Locate the cell with the specified text and output its (X, Y) center coordinate. 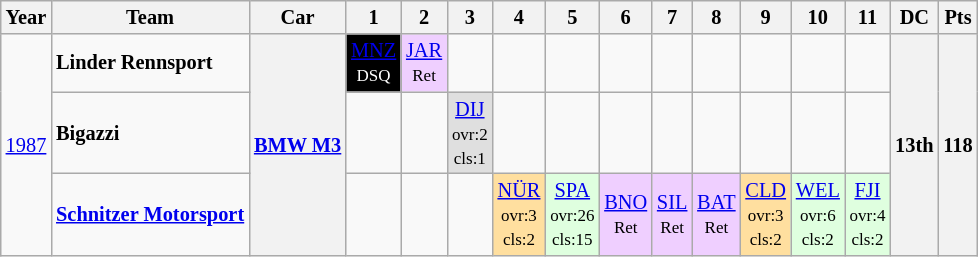
13th (914, 144)
BMW M3 (298, 144)
3 (470, 17)
SPAovr:26cls:15 (572, 214)
Bigazzi (150, 133)
Car (298, 17)
10 (818, 17)
DC (914, 17)
11 (868, 17)
SILRet (672, 214)
118 (958, 144)
FJIovr:4cls:2 (868, 214)
Team (150, 17)
Linder Rennsport (150, 63)
WELovr:6cls:2 (818, 214)
BNORet (626, 214)
9 (765, 17)
4 (520, 17)
Year (26, 17)
5 (572, 17)
CLDovr:3cls:2 (765, 214)
JARRet (424, 63)
8 (716, 17)
BATRet (716, 214)
Pts (958, 17)
1987 (26, 144)
MNZDSQ (374, 63)
Schnitzer Motorsport (150, 214)
NÜRovr:3cls:2 (520, 214)
DIJovr:2cls:1 (470, 133)
1 (374, 17)
6 (626, 17)
2 (424, 17)
7 (672, 17)
